Search for the cell housing the specified text and yield its [X, Y] center coordinate. 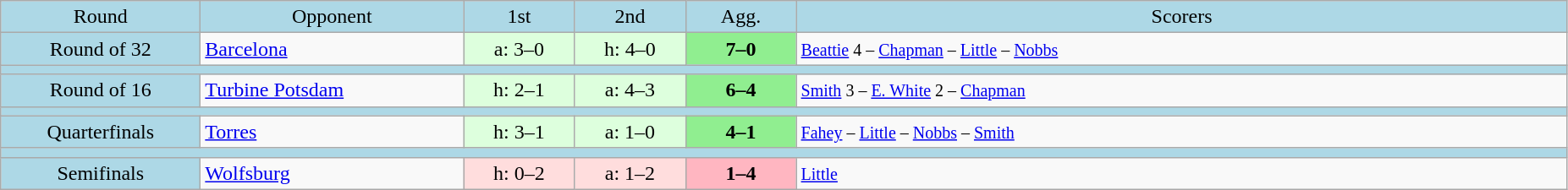
a: 1–2 [630, 173]
Little [1181, 173]
4–1 [741, 132]
h: 4–0 [630, 49]
Beattie 4 – Chapman – Little – Nobbs [1181, 49]
2nd [630, 17]
a: 1–0 [630, 132]
Semifinals [101, 173]
h: 3–1 [520, 132]
6–4 [741, 90]
Torres [332, 132]
Opponent [332, 17]
Smith 3 – E. White 2 – Chapman [1181, 90]
a: 4–3 [630, 90]
Round [101, 17]
7–0 [741, 49]
Turbine Potsdam [332, 90]
a: 3–0 [520, 49]
1st [520, 17]
Round of 16 [101, 90]
h: 0–2 [520, 173]
Round of 32 [101, 49]
h: 2–1 [520, 90]
Barcelona [332, 49]
Wolfsburg [332, 173]
Fahey – Little – Nobbs – Smith [1181, 132]
Agg. [741, 17]
1–4 [741, 173]
Quarterfinals [101, 132]
Scorers [1181, 17]
